Find where the given text appears and provide that cell's center as [x, y] coordinate. 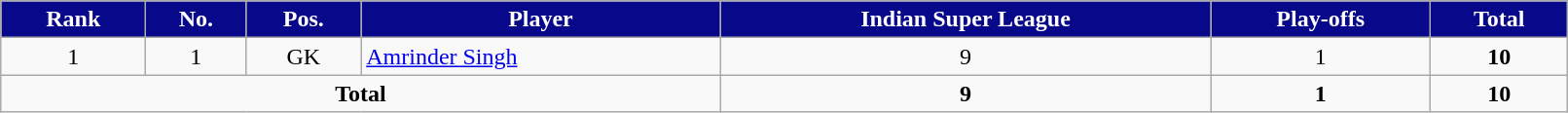
GK [304, 56]
Amrinder Singh [541, 56]
No. [197, 19]
Player [541, 19]
Indian Super League [966, 19]
Rank [74, 19]
Play-offs [1321, 19]
Pos. [304, 19]
